From the cell containing the given text, extract its center point as [x, y] coordinate. 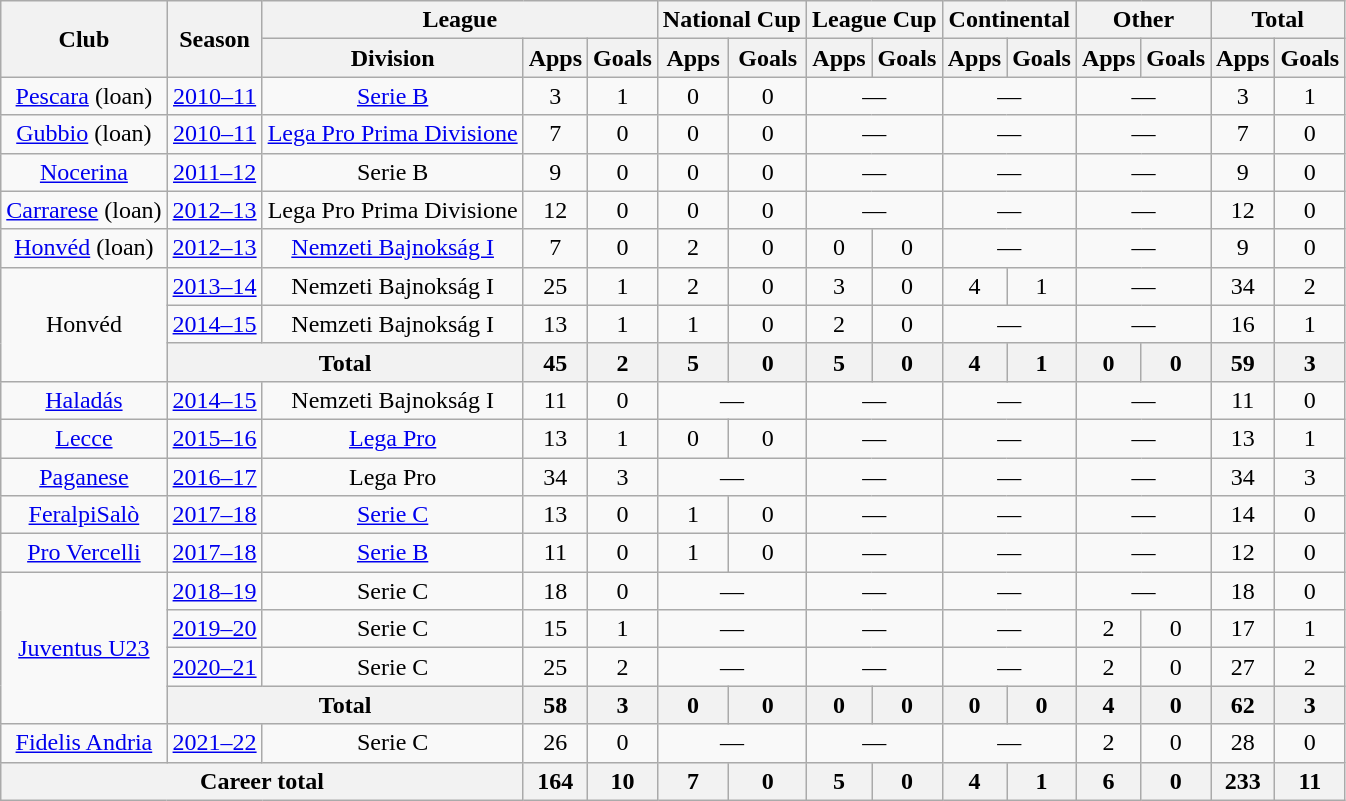
Juventus U23 [84, 648]
Pescara (loan) [84, 96]
Carrarese (loan) [84, 210]
Pro Vercelli [84, 553]
2016–17 [214, 477]
Season [214, 39]
Honvéd [84, 324]
Gubbio (loan) [84, 134]
League Cup [874, 20]
17 [1243, 629]
Nocerina [84, 172]
14 [1243, 515]
2021–22 [214, 743]
Division [392, 58]
16 [1243, 324]
2020–21 [214, 667]
Continental [1009, 20]
10 [623, 781]
Lecce [84, 438]
Paganese [84, 477]
Fidelis Andria [84, 743]
Other [1143, 20]
59 [1243, 362]
58 [555, 705]
28 [1243, 743]
164 [555, 781]
2019–20 [214, 629]
Club [84, 39]
15 [555, 629]
2015–16 [214, 438]
26 [555, 743]
Honvéd (loan) [84, 248]
Career total [262, 781]
National Cup [732, 20]
2011–12 [214, 172]
233 [1243, 781]
Haladás [84, 400]
45 [555, 362]
FeralpiSalò [84, 515]
League [460, 20]
62 [1243, 705]
6 [1108, 781]
2013–14 [214, 286]
27 [1243, 667]
2018–19 [214, 591]
